Find where the given text appears and provide that cell's center as [X, Y] coordinate. 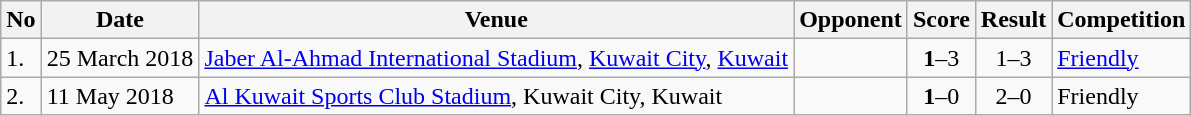
25 March 2018 [120, 58]
2–0 [1013, 96]
Competition [1122, 20]
1. [21, 58]
Result [1013, 20]
Jaber Al-Ahmad International Stadium, Kuwait City, Kuwait [496, 58]
No [21, 20]
Opponent [851, 20]
1–0 [941, 96]
Date [120, 20]
2. [21, 96]
Al Kuwait Sports Club Stadium, Kuwait City, Kuwait [496, 96]
Score [941, 20]
11 May 2018 [120, 96]
Venue [496, 20]
